From the cell containing the given text, extract its center point as [x, y] coordinate. 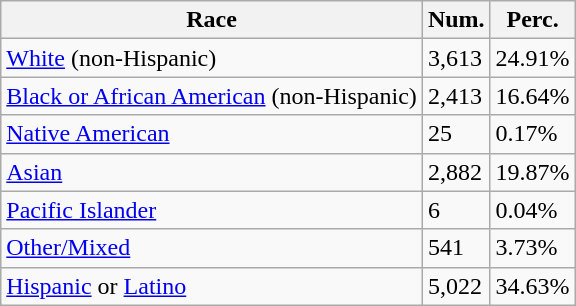
25 [456, 134]
Asian [212, 172]
24.91% [532, 58]
541 [456, 248]
Other/Mixed [212, 248]
5,022 [456, 286]
Black or African American (non-Hispanic) [212, 96]
19.87% [532, 172]
3,613 [456, 58]
Hispanic or Latino [212, 286]
Native American [212, 134]
2,882 [456, 172]
0.17% [532, 134]
34.63% [532, 286]
White (non-Hispanic) [212, 58]
Perc. [532, 20]
16.64% [532, 96]
3.73% [532, 248]
Pacific Islander [212, 210]
6 [456, 210]
Race [212, 20]
Num. [456, 20]
2,413 [456, 96]
0.04% [532, 210]
